Return the (x, y) coordinate for the center point of the cell that contains the specified text.  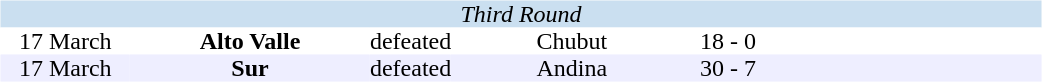
30 - 7 (728, 68)
18 - 0 (728, 42)
Third Round (520, 14)
Alto Valle (250, 42)
Andina (572, 68)
Chubut (572, 42)
Sur (250, 68)
